Identify which cell holds the provided text, then report its (x, y) central coordinate. 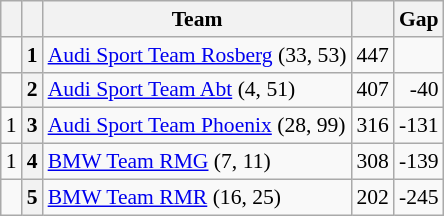
2 (32, 90)
Audi Sport Team Phoenix (28, 99) (198, 126)
-40 (419, 90)
308 (372, 162)
-139 (419, 162)
3 (32, 126)
-131 (419, 126)
447 (372, 55)
-245 (419, 197)
Audi Sport Team Abt (4, 51) (198, 90)
4 (32, 162)
Gap (419, 19)
Team (198, 19)
407 (372, 90)
BMW Team RMG (7, 11) (198, 162)
BMW Team RMR (16, 25) (198, 197)
202 (372, 197)
316 (372, 126)
5 (32, 197)
Audi Sport Team Rosberg (33, 53) (198, 55)
